Extract the [x, y] coordinate from the center of the cell holding the provided text.  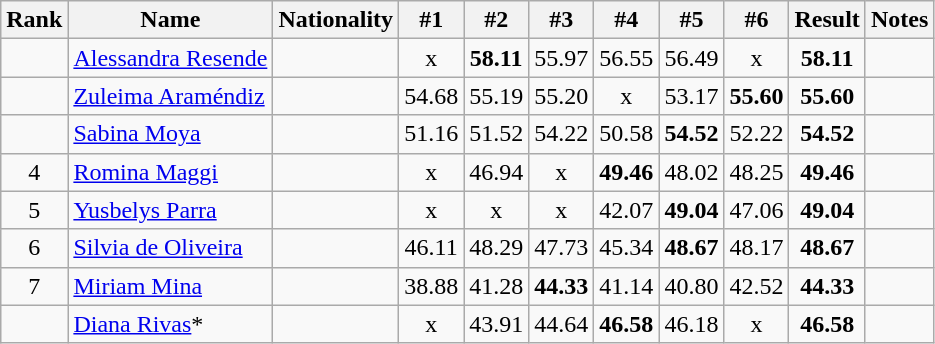
54.22 [562, 134]
51.16 [432, 134]
47.06 [756, 210]
54.68 [432, 96]
#5 [692, 20]
5 [34, 210]
55.97 [562, 58]
53.17 [692, 96]
Romina Maggi [170, 172]
41.14 [626, 286]
Nationality [336, 20]
46.94 [496, 172]
46.18 [692, 324]
46.11 [432, 248]
48.02 [692, 172]
Name [170, 20]
#4 [626, 20]
Rank [34, 20]
41.28 [496, 286]
48.25 [756, 172]
40.80 [692, 286]
42.07 [626, 210]
Notes [899, 20]
56.55 [626, 58]
4 [34, 172]
#1 [432, 20]
Silvia de Oliveira [170, 248]
47.73 [562, 248]
Miriam Mina [170, 286]
48.17 [756, 248]
Yusbelys Parra [170, 210]
51.52 [496, 134]
52.22 [756, 134]
55.19 [496, 96]
38.88 [432, 286]
#2 [496, 20]
42.52 [756, 286]
44.64 [562, 324]
#3 [562, 20]
#6 [756, 20]
Result [827, 20]
43.91 [496, 324]
Sabina Moya [170, 134]
56.49 [692, 58]
45.34 [626, 248]
7 [34, 286]
Diana Rivas* [170, 324]
6 [34, 248]
48.29 [496, 248]
55.20 [562, 96]
Zuleima Araméndiz [170, 96]
Alessandra Resende [170, 58]
50.58 [626, 134]
